For the text-containing cell, return its midpoint in [x, y] coordinate format. 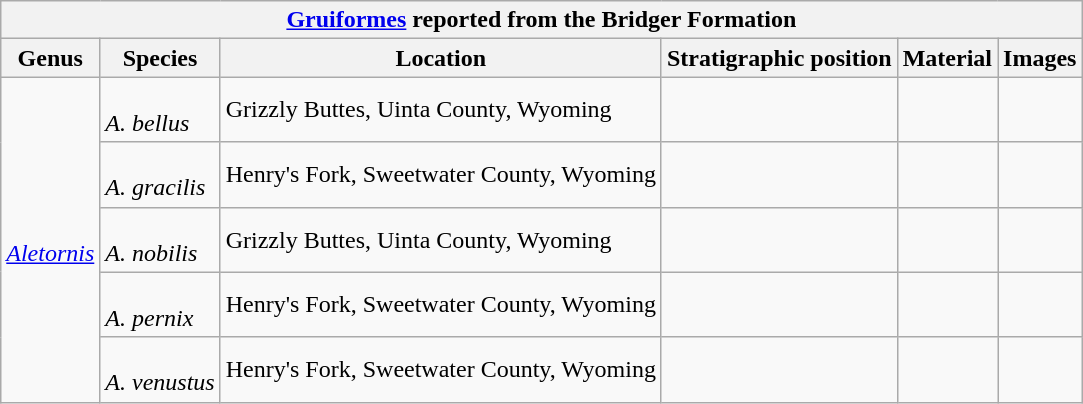
A. pernix [160, 304]
Images [1040, 58]
Location [440, 58]
A. venustus [160, 370]
Gruiformes reported from the Bridger Formation [542, 20]
Species [160, 58]
Material [947, 58]
Stratigraphic position [779, 58]
A. gracilis [160, 174]
Genus [50, 58]
A. nobilis [160, 240]
A. bellus [160, 110]
Aletornis [50, 240]
